Determine the [x, y] coordinate at the center of the cell enclosing the given text.  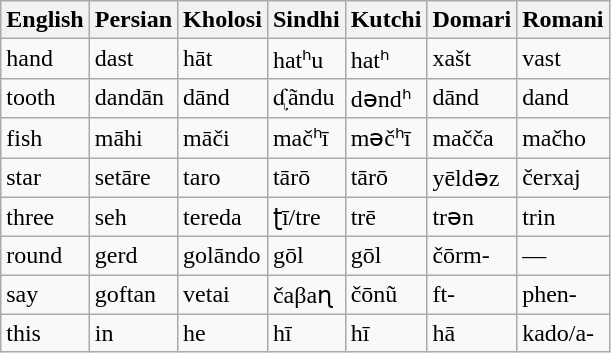
yēldəz [472, 178]
say [45, 295]
ft- [472, 295]
Sindhi [306, 20]
golāndo [223, 256]
Domari [472, 20]
tereda [223, 217]
gerd [133, 256]
star [45, 178]
goftan [133, 295]
English [45, 20]
ᶑãndu [306, 98]
vetai [223, 295]
tooth [45, 98]
xašt [472, 59]
dand [563, 98]
Persian [133, 20]
fish [45, 138]
taro [223, 178]
trən [472, 217]
dast [133, 59]
čōrm- [472, 256]
Kutchi [386, 20]
— [563, 256]
phen- [563, 295]
mačča [472, 138]
čōnũ [386, 295]
hā [472, 333]
seh [133, 217]
vast [563, 59]
māči [223, 138]
this [45, 333]
dəndʰ [386, 98]
in [133, 333]
māhi [133, 138]
hand [45, 59]
Romani [563, 20]
mačho [563, 138]
hatʰu [306, 59]
məčʰī [386, 138]
trin [563, 217]
Kholosi [223, 20]
čaβaɳ [306, 295]
ʈī/tre [306, 217]
hāt [223, 59]
he [223, 333]
trē [386, 217]
čerxaj [563, 178]
setāre [133, 178]
round [45, 256]
mačʰī [306, 138]
hatʰ [386, 59]
dandān [133, 98]
three [45, 217]
kado/a- [563, 333]
